From the cell containing the given text, extract its center point as (X, Y) coordinate. 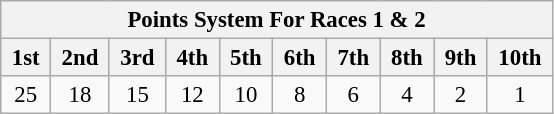
6 (353, 95)
9th (461, 58)
1 (520, 95)
15 (137, 95)
Points System For Races 1 & 2 (277, 20)
2nd (80, 58)
5th (246, 58)
12 (192, 95)
7th (353, 58)
4th (192, 58)
8th (407, 58)
1st (26, 58)
18 (80, 95)
8 (300, 95)
10 (246, 95)
25 (26, 95)
4 (407, 95)
6th (300, 58)
3rd (137, 58)
10th (520, 58)
2 (461, 95)
